From the cell containing the given text, extract its center point as [X, Y] coordinate. 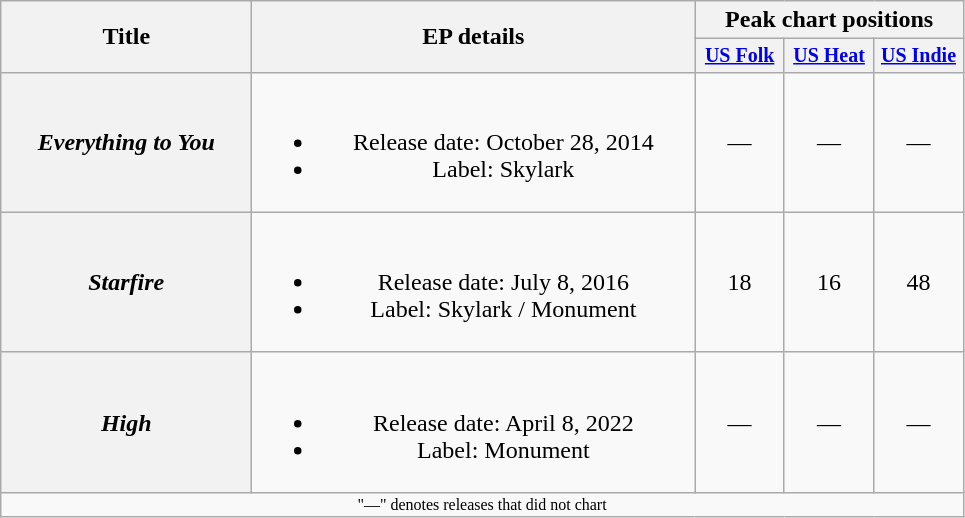
EP details [474, 37]
US Heat [828, 56]
Release date: October 28, 2014Label: Skylark [474, 142]
18 [740, 282]
Everything to You [126, 142]
Peak chart positions [829, 20]
US Folk [740, 56]
Release date: April 8, 2022Label: Monument [474, 422]
"—" denotes releases that did not chart [482, 504]
Title [126, 37]
48 [918, 282]
Release date: July 8, 2016Label: Skylark / Monument [474, 282]
Starfire [126, 282]
High [126, 422]
16 [828, 282]
US Indie [918, 56]
